Identify which cell holds the provided text, then report its [x, y] central coordinate. 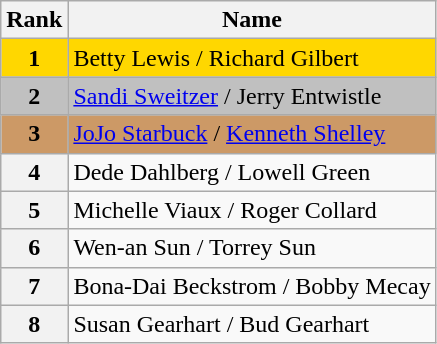
Sandi Sweitzer / Jerry Entwistle [252, 96]
6 [34, 248]
8 [34, 324]
Wen-an Sun / Torrey Sun [252, 248]
Susan Gearhart / Bud Gearhart [252, 324]
3 [34, 134]
4 [34, 172]
5 [34, 210]
Bona-Dai Beckstrom / Bobby Mecay [252, 286]
Betty Lewis / Richard Gilbert [252, 58]
7 [34, 286]
2 [34, 96]
Dede Dahlberg / Lowell Green [252, 172]
JoJo Starbuck / Kenneth Shelley [252, 134]
Name [252, 20]
1 [34, 58]
Michelle Viaux / Roger Collard [252, 210]
Rank [34, 20]
